Scan for the cell matching the given text and deliver its (X, Y) coordinate at center. 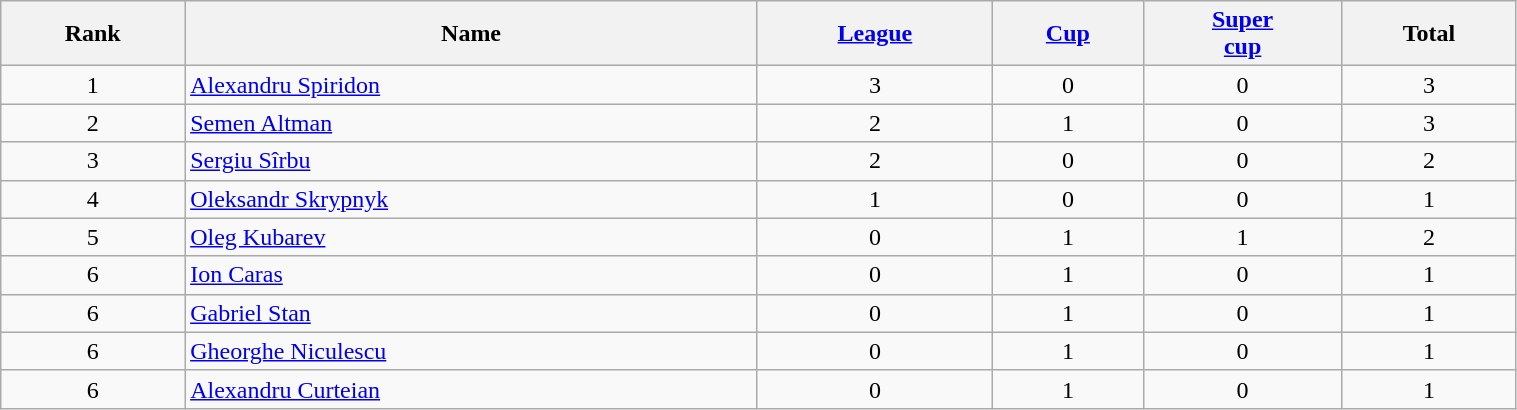
Cup (1068, 34)
Supercup (1242, 34)
Gheorghe Niculescu (472, 351)
Gabriel Stan (472, 313)
Oleksandr Skrypnyk (472, 199)
5 (93, 237)
Name (472, 34)
Sergiu Sîrbu (472, 161)
Ion Caras (472, 275)
League (874, 34)
4 (93, 199)
Alexandru Curteian (472, 389)
Semen Altman (472, 123)
Oleg Kubarev (472, 237)
Rank (93, 34)
Total (1429, 34)
Alexandru Spiridon (472, 85)
